Identify which cell holds the provided text, then report its (x, y) central coordinate. 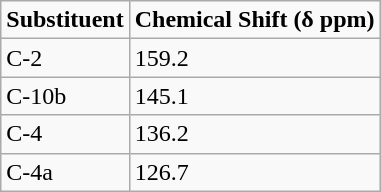
126.7 (254, 172)
145.1 (254, 96)
136.2 (254, 134)
159.2 (254, 58)
C-10b (65, 96)
Chemical Shift (δ ppm) (254, 20)
C-4a (65, 172)
Substituent (65, 20)
C-4 (65, 134)
C-2 (65, 58)
